Return (X, Y) of the center of cell containing provided text 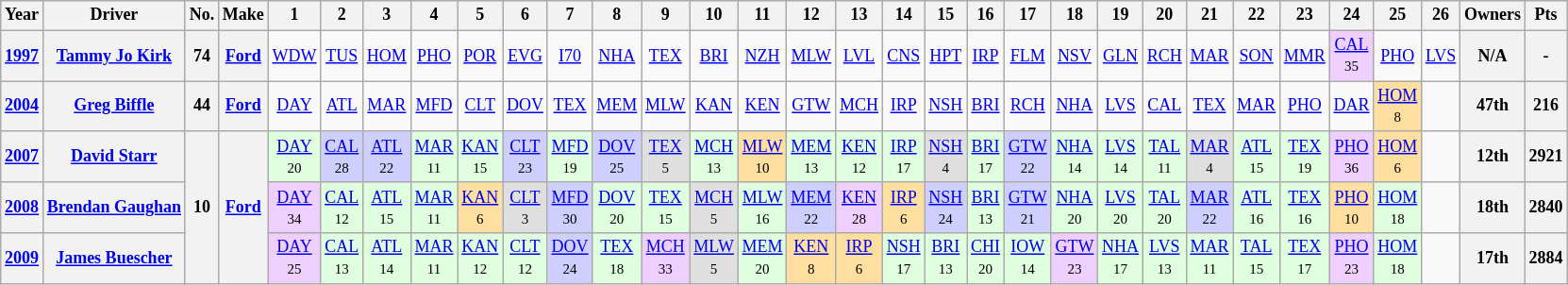
DAY (294, 107)
5 (480, 15)
CAL35 (1351, 56)
TEX15 (666, 208)
3 (387, 15)
8 (617, 15)
KEN (762, 107)
LVS20 (1121, 208)
NSH (945, 107)
12 (811, 15)
HOM6 (1398, 157)
74 (202, 56)
POR (480, 56)
7 (570, 15)
TEX18 (617, 259)
DOV20 (617, 208)
Make (243, 15)
GTW (811, 107)
TUS (342, 56)
18th (1493, 208)
15 (945, 15)
11 (762, 15)
CLT12 (525, 259)
KEN12 (859, 157)
PHO10 (1351, 208)
WDW (294, 56)
MLW5 (713, 259)
ATL16 (1257, 208)
TAL20 (1164, 208)
20 (1164, 15)
MFD30 (570, 208)
NSH24 (945, 208)
DOV25 (617, 157)
DOV24 (570, 259)
CLT (480, 107)
Year (23, 15)
CAL (1164, 107)
NSH4 (945, 157)
TEX17 (1304, 259)
MMR (1304, 56)
KAN12 (480, 259)
47th (1493, 107)
Owners (1493, 15)
2008 (23, 208)
19 (1121, 15)
IRP17 (904, 157)
KEN8 (811, 259)
DAY20 (294, 157)
PHO23 (1351, 259)
SON (1257, 56)
18 (1075, 15)
CAL28 (342, 157)
44 (202, 107)
GTW21 (1027, 208)
NZH (762, 56)
KAN (713, 107)
MAR4 (1209, 157)
MEM13 (811, 157)
N/A (1493, 56)
16 (986, 15)
6 (525, 15)
LVS14 (1121, 157)
CAL13 (342, 259)
Driver (113, 15)
22 (1257, 15)
12th (1493, 157)
CNS (904, 56)
HPT (945, 56)
TEX5 (666, 157)
Pts (1545, 15)
NSV (1075, 56)
MAR22 (1209, 208)
HOM8 (1398, 107)
MCH33 (666, 259)
CHI20 (986, 259)
BRI17 (986, 157)
MEM22 (811, 208)
CAL12 (342, 208)
2921 (1545, 157)
2007 (23, 157)
216 (1545, 107)
NSH17 (904, 259)
- (1545, 56)
9 (666, 15)
1 (294, 15)
LVL (859, 56)
NHA17 (1121, 259)
DAY25 (294, 259)
Brendan Gaughan (113, 208)
FLM (1027, 56)
DOV (525, 107)
TEX16 (1304, 208)
ATL22 (387, 157)
MFD19 (570, 157)
KAN6 (480, 208)
24 (1351, 15)
MEM (617, 107)
Greg Biffle (113, 107)
TAL15 (1257, 259)
James Buescher (113, 259)
21 (1209, 15)
2840 (1545, 208)
ATL (342, 107)
GTW22 (1027, 157)
13 (859, 15)
26 (1442, 15)
2 (342, 15)
NHA14 (1075, 157)
LVS13 (1164, 259)
14 (904, 15)
ATL14 (387, 259)
KEN28 (859, 208)
NHA20 (1075, 208)
PHO36 (1351, 157)
David Starr (113, 157)
2004 (23, 107)
Tammy Jo Kirk (113, 56)
GLN (1121, 56)
4 (434, 15)
KAN15 (480, 157)
17th (1493, 259)
25 (1398, 15)
2884 (1545, 259)
2009 (23, 259)
MEM20 (762, 259)
GTW23 (1075, 259)
No. (202, 15)
CLT3 (525, 208)
TAL11 (1164, 157)
TEX19 (1304, 157)
MFD (434, 107)
MCH13 (713, 157)
MLW16 (762, 208)
CLT23 (525, 157)
MCH (859, 107)
I70 (570, 56)
DAR (1351, 107)
HOM (387, 56)
MCH5 (713, 208)
MLW10 (762, 157)
EVG (525, 56)
17 (1027, 15)
23 (1304, 15)
1997 (23, 56)
IOW14 (1027, 259)
DAY34 (294, 208)
